Find where the given text appears and provide that cell's center as (X, Y) coordinate. 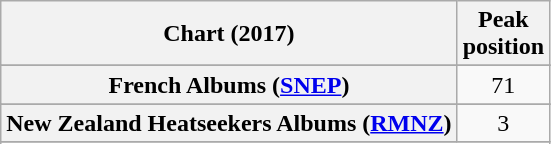
3 (503, 123)
Chart (2017) (229, 34)
71 (503, 85)
New Zealand Heatseekers Albums (RMNZ) (229, 123)
Peak position (503, 34)
French Albums (SNEP) (229, 85)
